Detect which cell encompasses the target text, then output its (X, Y) center coordinate. 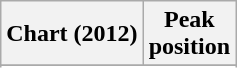
Peak position (189, 34)
Chart (2012) (72, 34)
